Find where the given text appears and provide that cell's center as [X, Y] coordinate. 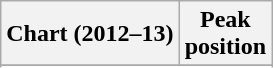
Chart (2012–13) [90, 34]
Peakposition [225, 34]
